Output the [x, y] coordinate of the center of the cell containing the given text.  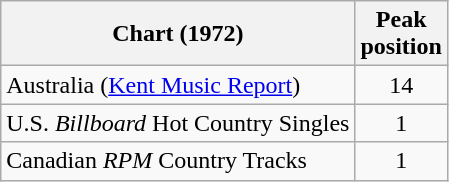
Canadian RPM Country Tracks [178, 161]
Australia (Kent Music Report) [178, 85]
U.S. Billboard Hot Country Singles [178, 123]
Peakposition [401, 34]
14 [401, 85]
Chart (1972) [178, 34]
